For the text-containing cell, return its midpoint in [x, y] coordinate format. 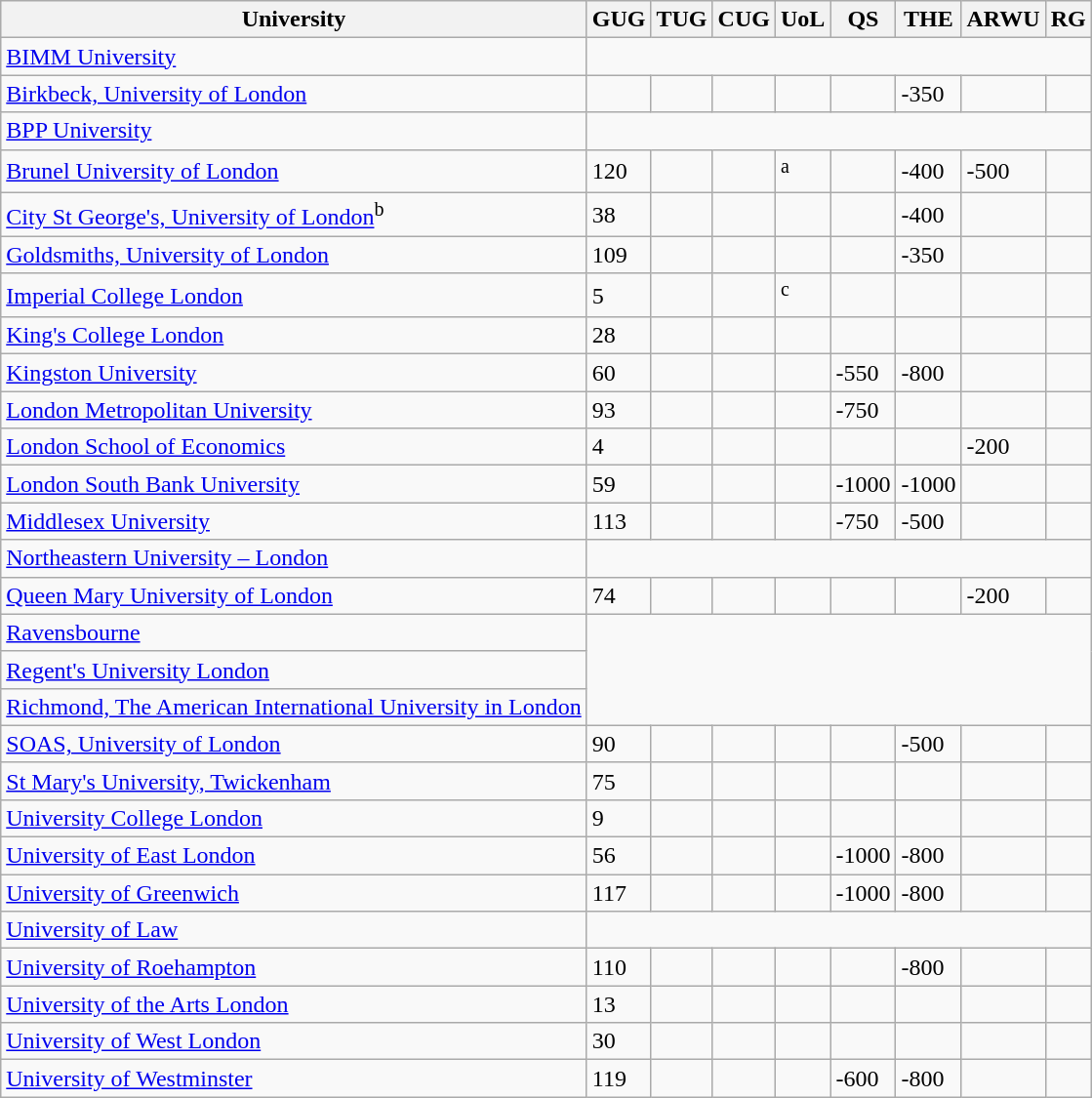
University of Roehampton [294, 967]
93 [619, 410]
University of the Arts London [294, 1004]
74 [619, 595]
Imperial College London [294, 295]
Goldsmiths, University of London [294, 255]
University of Law [294, 930]
60 [619, 373]
King's College London [294, 336]
113 [619, 521]
30 [619, 1041]
5 [619, 295]
117 [619, 893]
90 [619, 744]
London Metropolitan University [294, 410]
9 [619, 819]
St Mary's University, Twickenham [294, 781]
University [294, 20]
BPP University [294, 131]
University of East London [294, 856]
56 [619, 856]
TUG [681, 20]
RG [1068, 20]
Queen Mary University of London [294, 595]
ARWU [1003, 20]
75 [619, 781]
University of West London [294, 1041]
120 [619, 172]
City St George's, University of Londonb [294, 215]
Regent's University London [294, 670]
CUG [744, 20]
13 [619, 1004]
BIMM University [294, 57]
University of Westminster [294, 1078]
Northeastern University – London [294, 558]
a [802, 172]
UoL [802, 20]
109 [619, 255]
Ravensbourne [294, 632]
University College London [294, 819]
THE [929, 20]
Richmond, The American International University in London [294, 707]
38 [619, 215]
University of Greenwich [294, 893]
Birkbeck, University of London [294, 94]
28 [619, 336]
Middlesex University [294, 521]
59 [619, 484]
QS [863, 20]
119 [619, 1078]
-600 [863, 1078]
Brunel University of London [294, 172]
4 [619, 447]
London South Bank University [294, 484]
SOAS, University of London [294, 744]
-550 [863, 373]
GUG [619, 20]
London School of Economics [294, 447]
Kingston University [294, 373]
c [802, 295]
110 [619, 967]
